Provide the (x, y) coordinate of the cell's center where the given text is located.  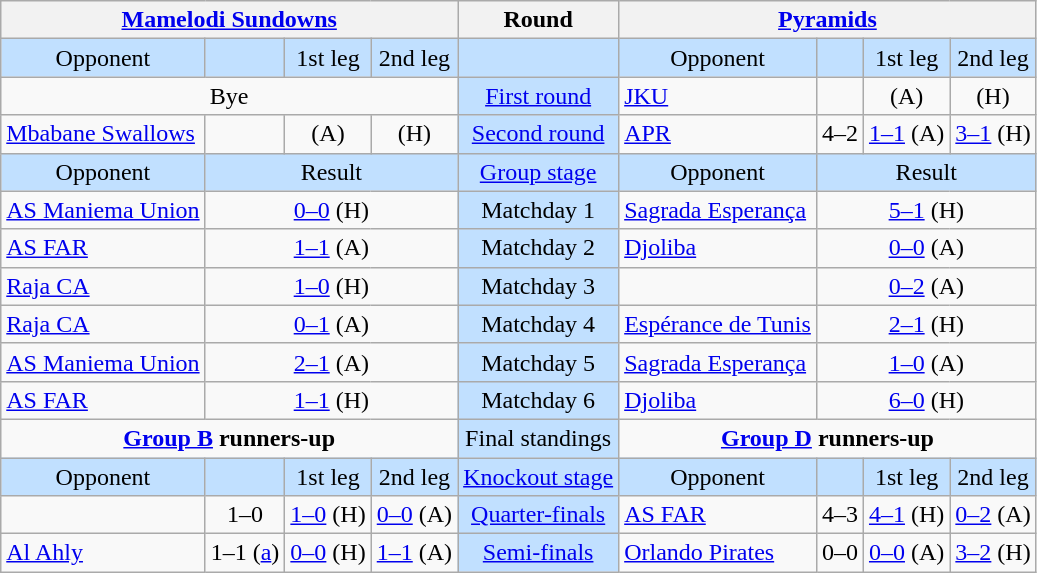
1–0 (245, 515)
4–2 (840, 134)
Matchday 6 (538, 400)
6–0 (H) (926, 400)
0–0 (840, 553)
1–1 (a) (245, 553)
Matchday 2 (538, 248)
Group stage (538, 172)
2–1 (A) (331, 362)
4–3 (840, 515)
Round (538, 20)
Group B runners-up (230, 438)
Group D runners-up (828, 438)
Second round (538, 134)
Pyramids (828, 20)
1–1 (H) (331, 400)
APR (718, 134)
Mbabane Swallows (103, 134)
Espérance de Tunis (718, 324)
0–1 (A) (331, 324)
1–0 (A) (926, 362)
Matchday 3 (538, 286)
Al Ahly (103, 553)
2–1 (H) (926, 324)
Mamelodi Sundowns (230, 20)
Orlando Pirates (718, 553)
Knockout stage (538, 477)
3–2 (H) (993, 553)
Matchday 1 (538, 210)
3–1 (H) (993, 134)
JKU (718, 96)
First round (538, 96)
5–1 (H) (926, 210)
Bye (230, 96)
Final standings (538, 438)
Quarter-finals (538, 515)
Semi-finals (538, 553)
Matchday 5 (538, 362)
Matchday 4 (538, 324)
4–1 (H) (906, 515)
